Provide the (x, y) coordinate of the cell's center where the given text is located.  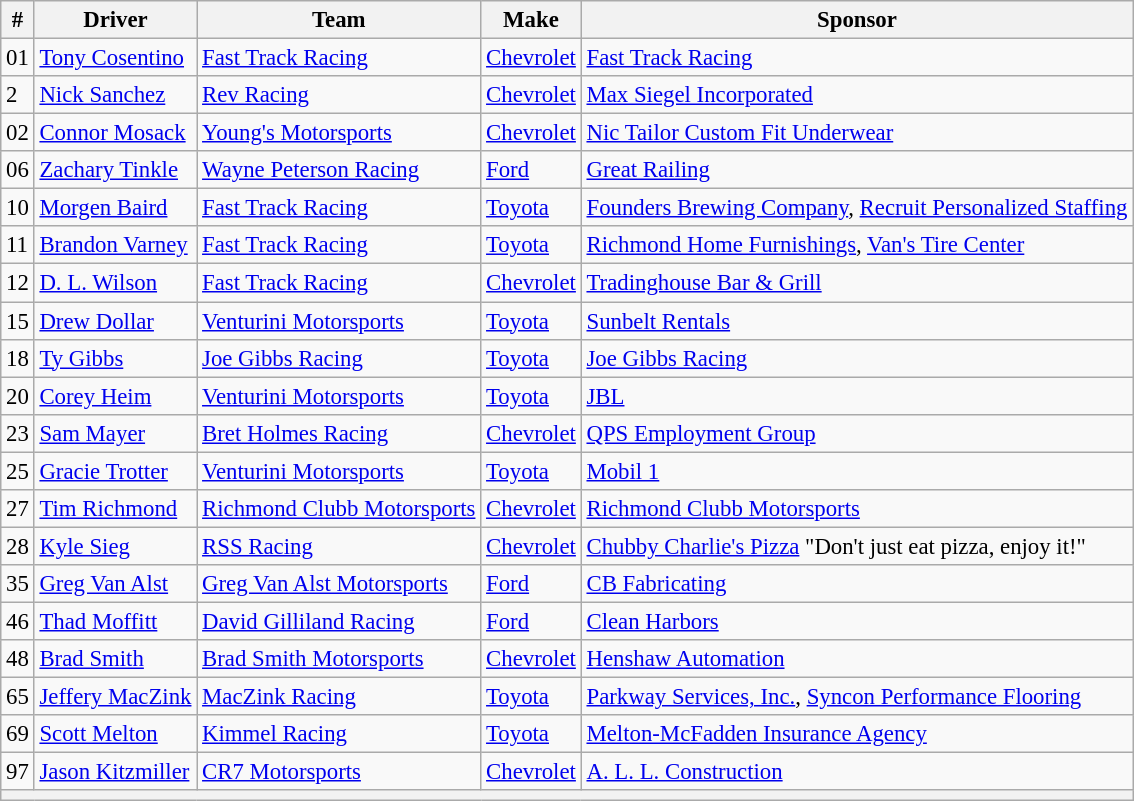
Drew Dollar (116, 321)
Chubby Charlie's Pizza "Don't just eat pizza, enjoy it!" (857, 546)
Sponsor (857, 20)
D. L. Wilson (116, 283)
11 (18, 245)
A. L. L. Construction (857, 772)
28 (18, 546)
23 (18, 433)
Tradinghouse Bar & Grill (857, 283)
Gracie Trotter (116, 471)
Thad Moffitt (116, 621)
CR7 Motorsports (339, 772)
Make (531, 20)
02 (18, 133)
Driver (116, 20)
Founders Brewing Company, Recruit Personalized Staffing (857, 208)
Jeffery MacZink (116, 697)
Jason Kitzmiller (116, 772)
Sunbelt Rentals (857, 321)
Greg Van Alst (116, 584)
25 (18, 471)
01 (18, 58)
97 (18, 772)
Richmond Home Furnishings, Van's Tire Center (857, 245)
Brandon Varney (116, 245)
Connor Mosack (116, 133)
MacZink Racing (339, 697)
Kimmel Racing (339, 734)
QPS Employment Group (857, 433)
Mobil 1 (857, 471)
CB Fabricating (857, 584)
Brad Smith (116, 659)
12 (18, 283)
Max Siegel Incorporated (857, 95)
Kyle Sieg (116, 546)
35 (18, 584)
Sam Mayer (116, 433)
Morgen Baird (116, 208)
Bret Holmes Racing (339, 433)
Parkway Services, Inc., Syncon Performance Flooring (857, 697)
65 (18, 697)
20 (18, 396)
Young's Motorsports (339, 133)
Zachary Tinkle (116, 170)
Corey Heim (116, 396)
Brad Smith Motorsports (339, 659)
Nick Sanchez (116, 95)
Tim Richmond (116, 509)
David Gilliland Racing (339, 621)
Team (339, 20)
# (18, 20)
06 (18, 170)
69 (18, 734)
2 (18, 95)
Tony Cosentino (116, 58)
Henshaw Automation (857, 659)
RSS Racing (339, 546)
JBL (857, 396)
Nic Tailor Custom Fit Underwear (857, 133)
18 (18, 358)
15 (18, 321)
Greg Van Alst Motorsports (339, 584)
Wayne Peterson Racing (339, 170)
Great Railing (857, 170)
46 (18, 621)
Melton-McFadden Insurance Agency (857, 734)
Rev Racing (339, 95)
27 (18, 509)
Ty Gibbs (116, 358)
48 (18, 659)
Scott Melton (116, 734)
10 (18, 208)
Clean Harbors (857, 621)
